Return [X, Y] of the center of cell containing provided text 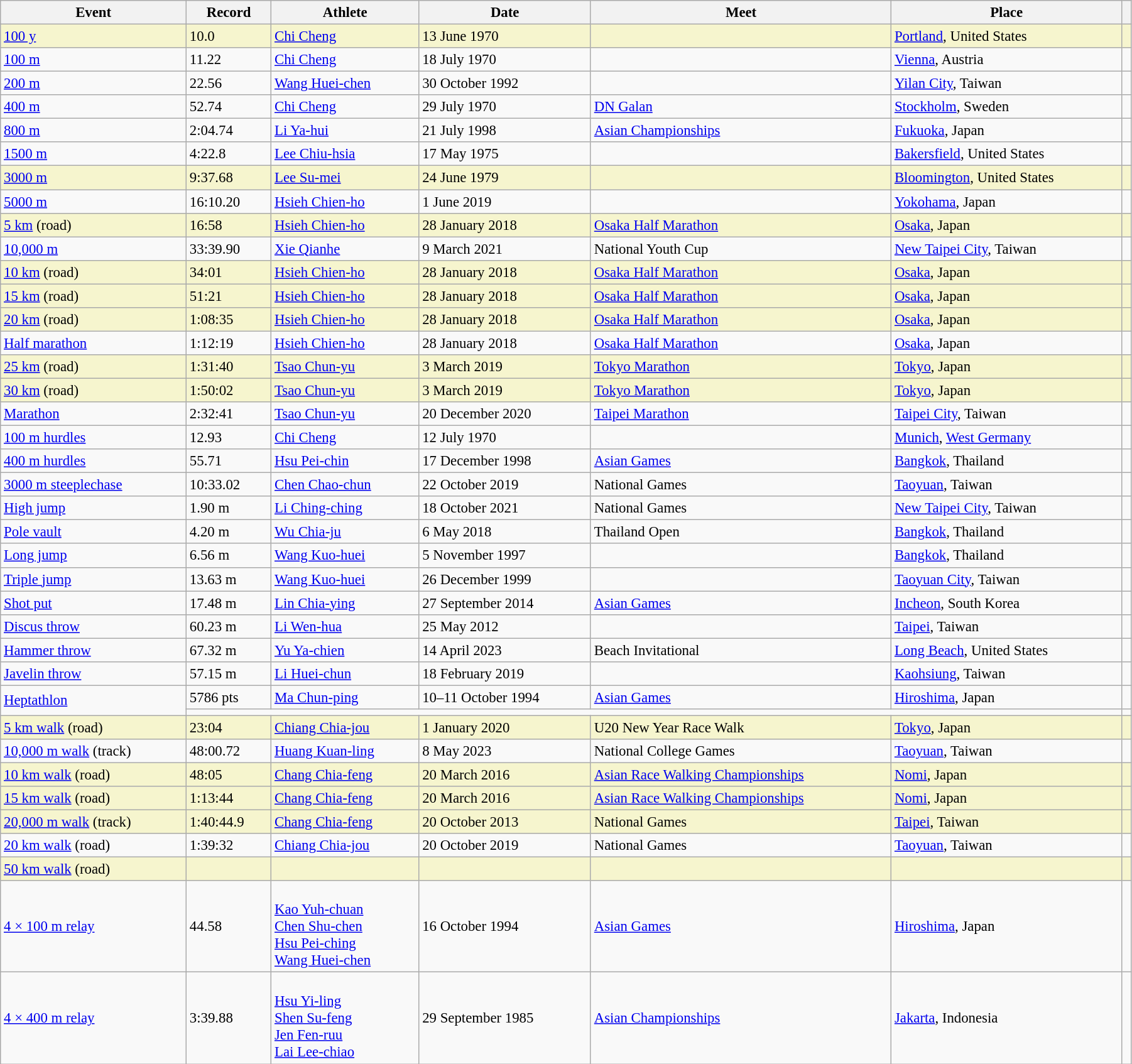
34:01 [229, 272]
5 km (road) [94, 225]
Kao Yuh-chuanChen Shu-chenHsu Pei-chingWang Huei-chen [346, 926]
2:32:41 [229, 414]
Kaohsiung, Taiwan [1006, 674]
Date [505, 13]
22 October 2019 [505, 485]
Taoyuan City, Taiwan [1006, 579]
400 m [94, 107]
Huang Kuan-ling [346, 751]
100 y [94, 36]
8 May 2023 [505, 751]
Triple jump [94, 579]
Ma Chun-ping [346, 697]
National Youth Cup [741, 249]
Taipei Marathon [741, 414]
Lin Chia-ying [346, 603]
Stockholm, Sweden [1006, 107]
Chen Chao-chun [346, 485]
Discus throw [94, 626]
Heptathlon [94, 700]
5 km walk (road) [94, 727]
25 May 2012 [505, 626]
52.74 [229, 107]
20 October 2013 [505, 822]
Meet [741, 13]
800 m [94, 131]
5 November 1997 [505, 556]
17.48 m [229, 603]
Place [1006, 13]
1.90 m [229, 508]
Munich, West Germany [1006, 438]
55.71 [229, 461]
16 October 1994 [505, 926]
20,000 m walk (track) [94, 822]
Athlete [346, 13]
1:39:32 [229, 845]
18 July 1970 [505, 60]
27 September 2014 [505, 603]
10,000 m [94, 249]
Long Beach, United States [1006, 650]
6 May 2018 [505, 532]
Yokohama, Japan [1006, 202]
2:04.74 [229, 131]
Li Wen-hua [346, 626]
Yu Ya-chien [346, 650]
400 m hurdles [94, 461]
10 km (road) [94, 272]
Jakarta, Indonesia [1006, 1018]
14 April 2023 [505, 650]
15 km (road) [94, 296]
24 June 1979 [505, 178]
9 March 2021 [505, 249]
13.63 m [229, 579]
25 km (road) [94, 367]
16:58 [229, 225]
21 July 1998 [505, 131]
Vienna, Austria [1006, 60]
4:22.8 [229, 154]
5000 m [94, 202]
Fukuoka, Japan [1006, 131]
17 December 1998 [505, 461]
Record [229, 13]
5786 pts [229, 697]
Lee Su-mei [346, 178]
1:12:19 [229, 343]
Li Huei-chun [346, 674]
60.23 m [229, 626]
11.22 [229, 60]
Bloomington, United States [1006, 178]
50 km walk (road) [94, 869]
10,000 m walk (track) [94, 751]
20 km (road) [94, 320]
Portland, United States [1006, 36]
National College Games [741, 751]
Li Ya-hui [346, 131]
18 February 2019 [505, 674]
Beach Invitational [741, 650]
67.32 m [229, 650]
30 km (road) [94, 390]
Lee Chiu-hsia [346, 154]
Bakersfield, United States [1006, 154]
3:39.88 [229, 1018]
20 km walk (road) [94, 845]
High jump [94, 508]
Marathon [94, 414]
1:50:02 [229, 390]
16:10.20 [229, 202]
Thailand Open [741, 532]
Hsu Pei-chin [346, 461]
30 October 1992 [505, 84]
22.56 [229, 84]
Half marathon [94, 343]
10:33.02 [229, 485]
Wang Huei-chen [346, 84]
1500 m [94, 154]
10–11 October 1994 [505, 697]
DN Galan [741, 107]
51:21 [229, 296]
Shot put [94, 603]
57.15 m [229, 674]
1 June 2019 [505, 202]
1:13:44 [229, 798]
4 × 400 m relay [94, 1018]
12 July 1970 [505, 438]
3000 m steeplechase [94, 485]
4.20 m [229, 532]
6.56 m [229, 556]
44.58 [229, 926]
1:31:40 [229, 367]
200 m [94, 84]
Long jump [94, 556]
100 m hurdles [94, 438]
3000 m [94, 178]
20 December 2020 [505, 414]
9:37.68 [229, 178]
Hsu Yi-lingShen Su-fengJen Fen-ruuLai Lee-chiao [346, 1018]
29 July 1970 [505, 107]
U20 New Year Race Walk [741, 727]
20 October 2019 [505, 845]
Taipei City, Taiwan [1006, 414]
26 December 1999 [505, 579]
100 m [94, 60]
Javelin throw [94, 674]
33:39.90 [229, 249]
Incheon, South Korea [1006, 603]
1:40:44.9 [229, 822]
48:00.72 [229, 751]
Yilan City, Taiwan [1006, 84]
13 June 1970 [505, 36]
Li Ching-ching [346, 508]
Hammer throw [94, 650]
15 km walk (road) [94, 798]
Pole vault [94, 532]
1 January 2020 [505, 727]
18 October 2021 [505, 508]
48:05 [229, 775]
Wu Chia-ju [346, 532]
4 × 100 m relay [94, 926]
10 km walk (road) [94, 775]
17 May 1975 [505, 154]
Xie Qianhe [346, 249]
29 September 1985 [505, 1018]
12.93 [229, 438]
23:04 [229, 727]
1:08:35 [229, 320]
10.0 [229, 36]
Event [94, 13]
